Pinpoint the cell where the given text exists, returning its (x, y) midpoint coordinate. 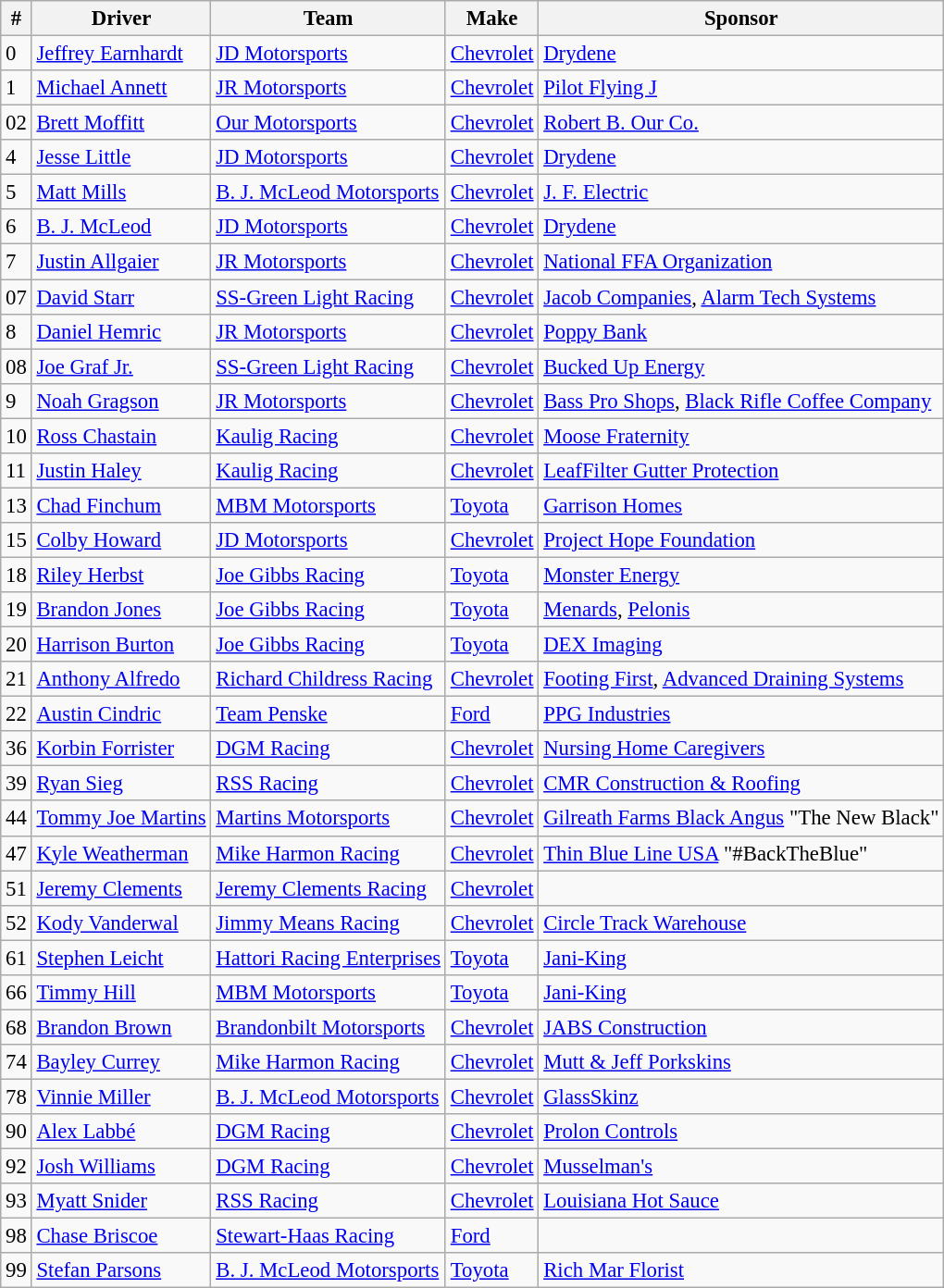
Justin Haley (121, 471)
J. F. Electric (741, 192)
Nursing Home Caregivers (741, 749)
Brett Moffitt (121, 123)
Team (329, 19)
02 (17, 123)
21 (17, 679)
Moose Fraternity (741, 436)
11 (17, 471)
David Starr (121, 297)
Bucked Up Energy (741, 366)
Ross Chastain (121, 436)
18 (17, 575)
Robert B. Our Co. (741, 123)
Jesse Little (121, 157)
Bass Pro Shops, Black Rifle Coffee Company (741, 401)
CMR Construction & Roofing (741, 784)
Brandonbilt Motorsports (329, 1027)
47 (17, 853)
Driver (121, 19)
20 (17, 645)
Tommy Joe Martins (121, 819)
1 (17, 88)
Brandon Jones (121, 610)
Gilreath Farms Black Angus "The New Black" (741, 819)
08 (17, 366)
4 (17, 157)
Brandon Brown (121, 1027)
Bayley Currey (121, 1062)
Harrison Burton (121, 645)
Matt Mills (121, 192)
78 (17, 1096)
Jacob Companies, Alarm Tech Systems (741, 297)
Vinnie Miller (121, 1096)
Footing First, Advanced Draining Systems (741, 679)
Project Hope Foundation (741, 540)
99 (17, 1270)
5 (17, 192)
Martins Motorsports (329, 819)
National FFA Organization (741, 262)
PPG Industries (741, 714)
Prolon Controls (741, 1132)
Josh Williams (121, 1167)
Our Motorsports (329, 123)
10 (17, 436)
Jimmy Means Racing (329, 923)
Joe Graf Jr. (121, 366)
Rich Mar Florist (741, 1270)
61 (17, 958)
Richard Childress Racing (329, 679)
Sponsor (741, 19)
Chad Finchum (121, 505)
Circle Track Warehouse (741, 923)
Louisiana Hot Sauce (741, 1201)
Noah Gragson (121, 401)
8 (17, 331)
Korbin Forrister (121, 749)
90 (17, 1132)
GlassSkinz (741, 1096)
JABS Construction (741, 1027)
92 (17, 1167)
Pilot Flying J (741, 88)
B. J. McLeod (121, 227)
Monster Energy (741, 575)
6 (17, 227)
51 (17, 888)
Anthony Alfredo (121, 679)
Garrison Homes (741, 505)
Justin Allgaier (121, 262)
Jeremy Clements Racing (329, 888)
Thin Blue Line USA "#BackTheBlue" (741, 853)
Ryan Sieg (121, 784)
Team Penske (329, 714)
Daniel Hemric (121, 331)
Austin Cindric (121, 714)
Michael Annett (121, 88)
Colby Howard (121, 540)
Stewart-Haas Racing (329, 1236)
Myatt Snider (121, 1201)
Make (491, 19)
Timmy Hill (121, 993)
93 (17, 1201)
52 (17, 923)
98 (17, 1236)
07 (17, 297)
9 (17, 401)
Jeremy Clements (121, 888)
Stephen Leicht (121, 958)
Kody Vanderwal (121, 923)
19 (17, 610)
36 (17, 749)
39 (17, 784)
44 (17, 819)
Hattori Racing Enterprises (329, 958)
Poppy Bank (741, 331)
68 (17, 1027)
22 (17, 714)
Mutt & Jeff Porkskins (741, 1062)
Kyle Weatherman (121, 853)
Musselman's (741, 1167)
74 (17, 1062)
Stefan Parsons (121, 1270)
Alex Labbé (121, 1132)
LeafFilter Gutter Protection (741, 471)
DEX Imaging (741, 645)
0 (17, 54)
Jeffrey Earnhardt (121, 54)
15 (17, 540)
Chase Briscoe (121, 1236)
# (17, 19)
66 (17, 993)
Menards, Pelonis (741, 610)
Riley Herbst (121, 575)
7 (17, 262)
13 (17, 505)
